Return (X, Y) of the center of cell containing provided text 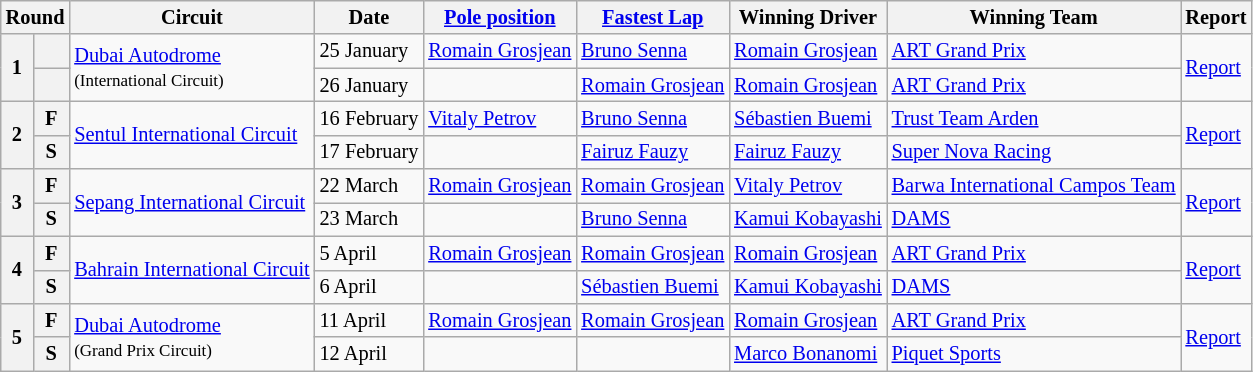
3 (17, 202)
17 February (370, 152)
Dubai Autodrome(International Circuit) (192, 68)
4 (17, 270)
Dubai Autodrome(Grand Prix Circuit) (192, 336)
Barwa International Campos Team (1034, 186)
Round (36, 17)
Trust Team Arden (1034, 118)
5 April (370, 253)
2 (17, 134)
Sentul International Circuit (192, 134)
16 February (370, 118)
Bahrain International Circuit (192, 270)
1 (17, 68)
Pole position (500, 17)
Piquet Sports (1034, 354)
Marco Bonanomi (808, 354)
22 March (370, 186)
23 March (370, 219)
6 April (370, 287)
25 January (370, 51)
Winning Team (1034, 17)
Circuit (192, 17)
Fastest Lap (652, 17)
5 (17, 336)
Date (370, 17)
Sepang International Circuit (192, 202)
Super Nova Racing (1034, 152)
26 January (370, 85)
Winning Driver (808, 17)
11 April (370, 320)
12 April (370, 354)
